Pinpoint the cell where the given text exists, returning its (x, y) midpoint coordinate. 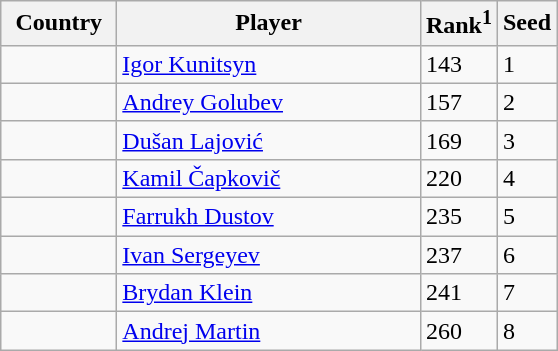
Andrej Martin (269, 331)
Country (59, 24)
1 (526, 64)
2 (526, 102)
8 (526, 331)
4 (526, 178)
169 (458, 140)
220 (458, 178)
143 (458, 64)
Andrey Golubev (269, 102)
Dušan Lajović (269, 140)
5 (526, 217)
Kamil Čapkovič (269, 178)
Farrukh Dustov (269, 217)
235 (458, 217)
Player (269, 24)
6 (526, 255)
260 (458, 331)
237 (458, 255)
7 (526, 293)
Rank1 (458, 24)
Igor Kunitsyn (269, 64)
3 (526, 140)
Brydan Klein (269, 293)
Ivan Sergeyev (269, 255)
241 (458, 293)
157 (458, 102)
Seed (526, 24)
